Extract the [X, Y] coordinate from the center of the cell holding the provided text.  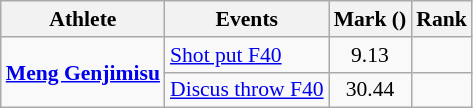
Discus throw F40 [247, 90]
9.13 [370, 55]
Athlete [83, 19]
30.44 [370, 90]
Events [247, 19]
Shot put F40 [247, 55]
Mark () [370, 19]
Rank [442, 19]
Meng Genjimisu [83, 72]
